Search for the cell housing the specified text and yield its [x, y] center coordinate. 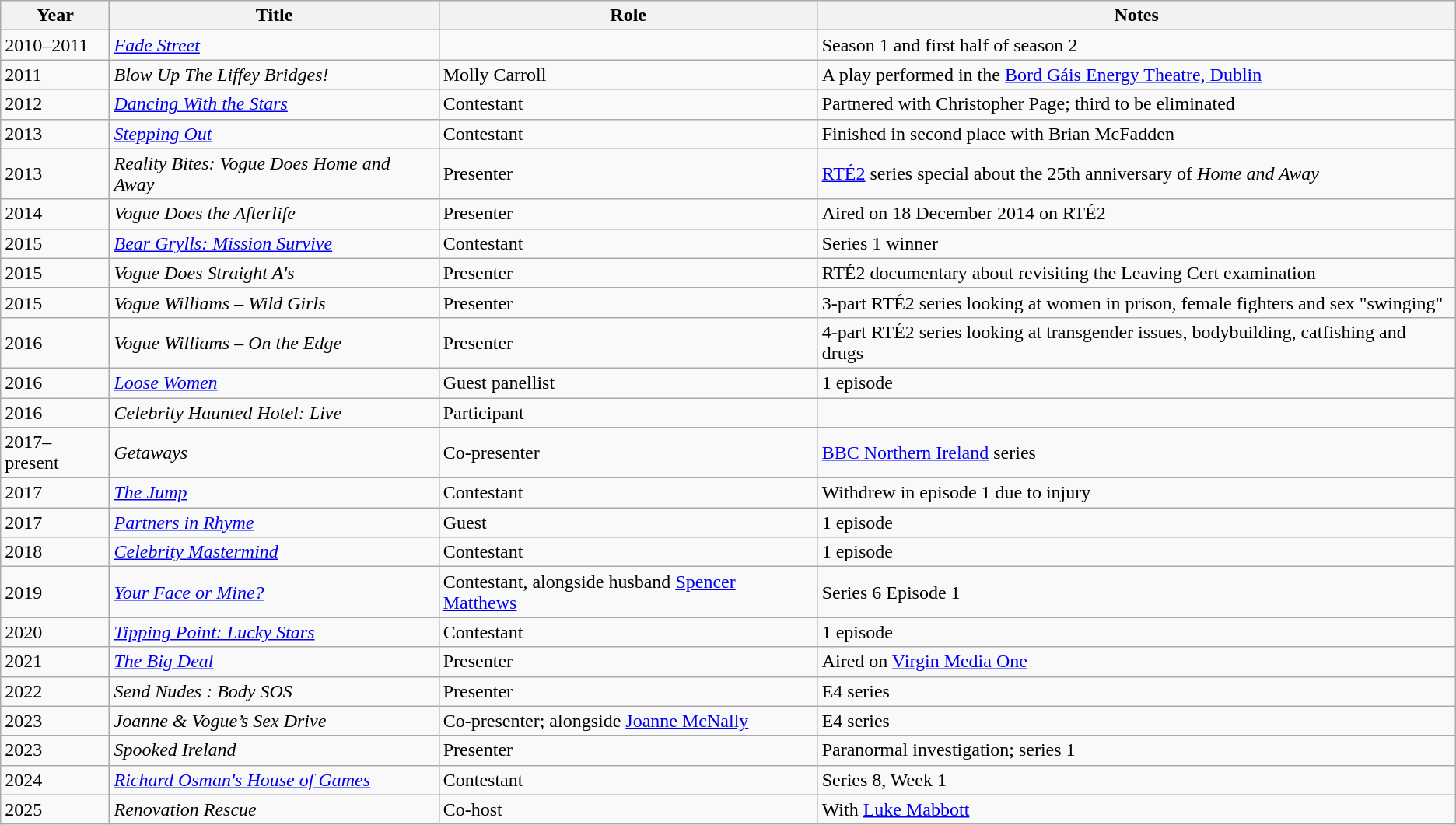
2010–2011 [55, 45]
Vogue Williams – On the Edge [274, 342]
BBC Northern Ireland series [1136, 453]
Notes [1136, 16]
Blow Up The Liffey Bridges! [274, 75]
Aired on Virgin Media One [1136, 662]
Partnered with Christopher Page; third to be eliminated [1136, 104]
Bear Grylls: Mission Survive [274, 243]
Co-presenter; alongside Joanne McNally [628, 721]
3-part RTÉ2 series looking at women in prison, female fighters and sex "swinging" [1136, 302]
The Big Deal [274, 662]
Participant [628, 413]
2020 [55, 632]
Guest [628, 523]
Role [628, 16]
2024 [55, 780]
With Luke Mabbott [1136, 809]
Getaways [274, 453]
Fade Street [274, 45]
2022 [55, 691]
2018 [55, 552]
Guest panellist [628, 383]
Co-presenter [628, 453]
2019 [55, 593]
RTÉ2 documentary about revisiting the Leaving Cert examination [1136, 273]
Your Face or Mine? [274, 593]
RTÉ2 series special about the 25th anniversary of Home and Away [1136, 174]
Celebrity Mastermind [274, 552]
Loose Women [274, 383]
Stepping Out [274, 134]
2025 [55, 809]
2021 [55, 662]
Co-host [628, 809]
Joanne & Vogue’s Sex Drive [274, 721]
Series 6 Episode 1 [1136, 593]
The Jump [274, 493]
Withdrew in episode 1 due to injury [1136, 493]
Season 1 and first half of season 2 [1136, 45]
Vogue Does Straight A's [274, 273]
Vogue Does the Afterlife [274, 214]
Send Nudes : Body SOS [274, 691]
Finished in second place with Brian McFadden [1136, 134]
Series 1 winner [1136, 243]
2014 [55, 214]
Series 8, Week 1 [1136, 780]
Vogue Williams – Wild Girls [274, 302]
Spooked Ireland [274, 750]
Tipping Point: Lucky Stars [274, 632]
2017–present [55, 453]
Celebrity Haunted Hotel: Live [274, 413]
2011 [55, 75]
Contestant, alongside husband Spencer Matthews [628, 593]
Richard Osman's House of Games [274, 780]
Molly Carroll [628, 75]
Title [274, 16]
Paranormal investigation; series 1 [1136, 750]
4-part RTÉ2 series looking at transgender issues, bodybuilding, catfishing and drugs [1136, 342]
Reality Bites: Vogue Does Home and Away [274, 174]
A play performed in the Bord Gáis Energy Theatre, Dublin [1136, 75]
Year [55, 16]
Renovation Rescue [274, 809]
2012 [55, 104]
Dancing With the Stars [274, 104]
Aired on 18 December 2014 on RTÉ2 [1136, 214]
Partners in Rhyme [274, 523]
